Return (X, Y) of the center of cell containing provided text 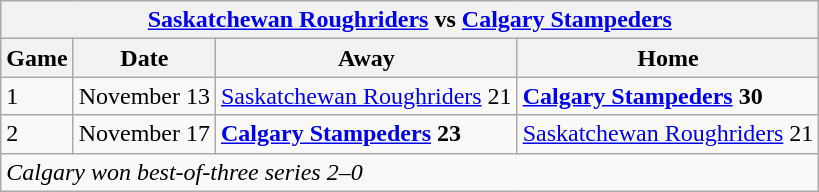
Calgary Stampeders 23 (366, 134)
1 (37, 96)
Game (37, 58)
Calgary Stampeders 30 (668, 96)
Date (144, 58)
Away (366, 58)
Calgary won best-of-three series 2–0 (410, 172)
2 (37, 134)
Home (668, 58)
November 17 (144, 134)
November 13 (144, 96)
Saskatchewan Roughriders vs Calgary Stampeders (410, 20)
